Output the [X, Y] coordinate of the center of the cell containing the given text.  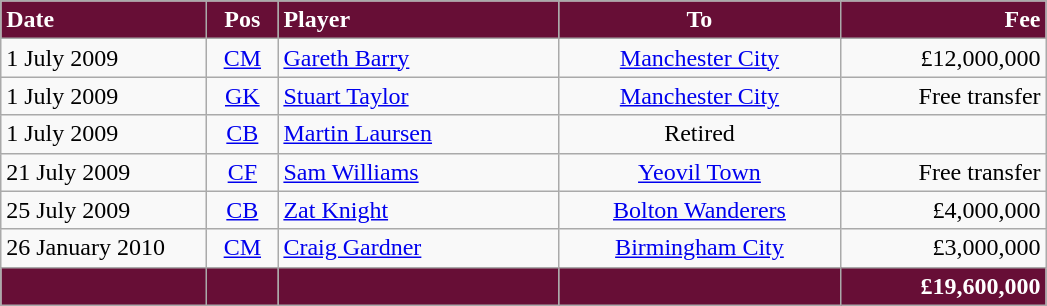
Date [104, 20]
Birmingham City [700, 248]
26 January 2010 [104, 248]
Gareth Barry [418, 58]
£19,600,000 [943, 286]
Pos [242, 20]
Player [418, 20]
To [700, 20]
£3,000,000 [943, 248]
Stuart Taylor [418, 96]
Martin Laursen [418, 134]
Fee [943, 20]
21 July 2009 [104, 172]
CF [242, 172]
GK [242, 96]
Zat Knight [418, 210]
25 July 2009 [104, 210]
Bolton Wanderers [700, 210]
Sam Williams [418, 172]
Retired [700, 134]
Yeovil Town [700, 172]
£4,000,000 [943, 210]
£12,000,000 [943, 58]
Craig Gardner [418, 248]
